Identify which cell holds the provided text, then report its [x, y] central coordinate. 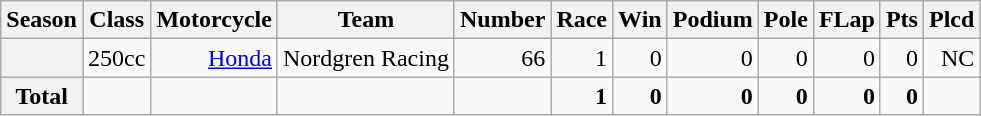
Season [42, 20]
Race [582, 20]
Number [502, 20]
Podium [712, 20]
Class [116, 20]
66 [502, 58]
Plcd [951, 20]
Nordgren Racing [366, 58]
Total [42, 96]
FLap [846, 20]
Win [640, 20]
Honda [214, 58]
Pts [902, 20]
Pole [786, 20]
Motorcycle [214, 20]
250cc [116, 58]
Team [366, 20]
NC [951, 58]
